Extract the [x, y] coordinate from the center of the cell holding the provided text.  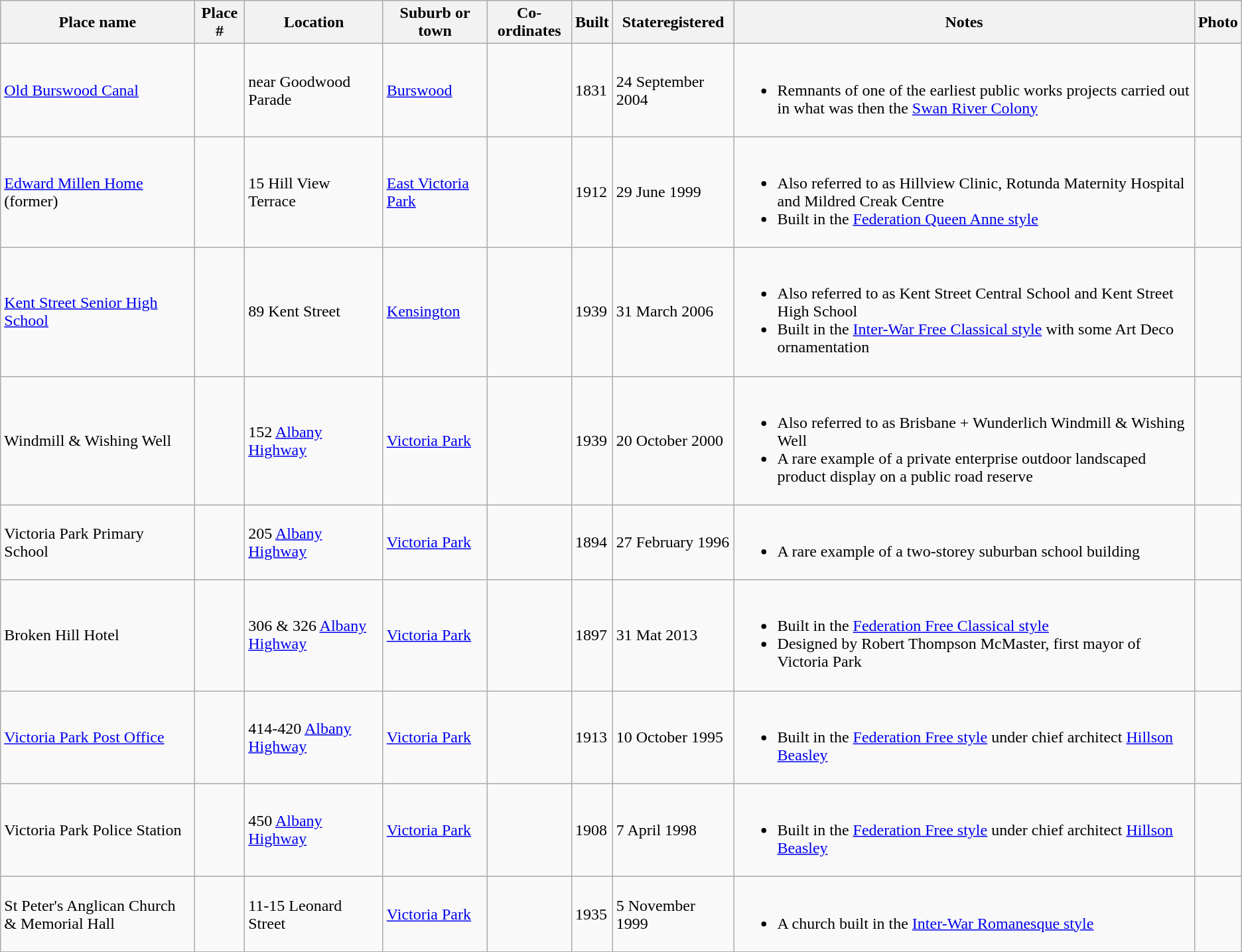
Also referred to as Hillview Clinic, Rotunda Maternity Hospital and Mildred Creak CentreBuilt in the Federation Queen Anne style [964, 192]
Location [314, 23]
near Goodwood Parade [314, 90]
1912 [592, 192]
10 October 1995 [673, 737]
A rare example of a two-storey suburban school building [964, 543]
Kensington [435, 312]
Stateregistered [673, 23]
11-15 Leonard Street [314, 914]
Old Burswood Canal [98, 90]
31 March 2006 [673, 312]
450 Albany Highway [314, 830]
1935 [592, 914]
Remnants of one of the earliest public works projects carried out in what was then the Swan River Colony [964, 90]
152 Albany Highway [314, 441]
St Peter's Anglican Church & Memorial Hall [98, 914]
205 Albany Highway [314, 543]
East Victoria Park [435, 192]
Victoria Park Post Office [98, 737]
89 Kent Street [314, 312]
31 Mat 2013 [673, 636]
27 February 1996 [673, 543]
Victoria Park Police Station [98, 830]
Kent Street Senior High School [98, 312]
414-420 Albany Highway [314, 737]
1894 [592, 543]
24 September 2004 [673, 90]
29 June 1999 [673, 192]
Edward Millen Home (former) [98, 192]
20 October 2000 [673, 441]
Victoria Park Primary School [98, 543]
Windmill & Wishing Well [98, 441]
Suburb or town [435, 23]
Burswood [435, 90]
15 Hill View Terrace [314, 192]
Notes [964, 23]
306 & 326 Albany Highway [314, 636]
1897 [592, 636]
7 April 1998 [673, 830]
Built in the Federation Free Classical styleDesigned by Robert Thompson McMaster, first mayor of Victoria Park [964, 636]
Co-ordinates [529, 23]
Photo [1218, 23]
1831 [592, 90]
Place name [98, 23]
1913 [592, 737]
Broken Hill Hotel [98, 636]
A church built in the Inter-War Romanesque style [964, 914]
Place # [220, 23]
1908 [592, 830]
5 November 1999 [673, 914]
Built [592, 23]
